Detect which cell encompasses the target text, then output its (X, Y) center coordinate. 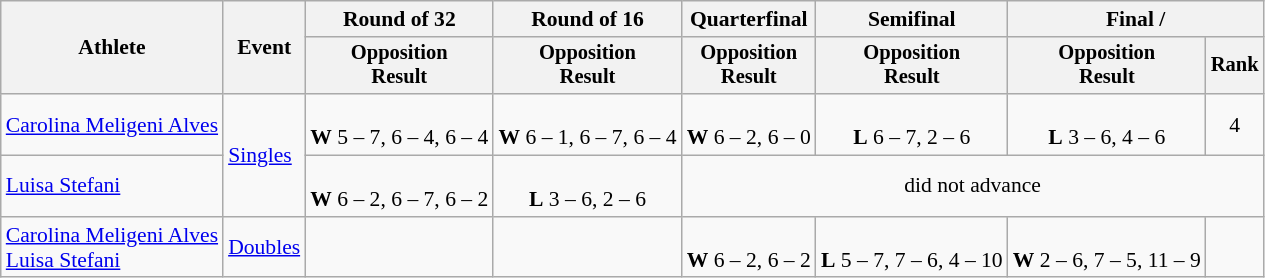
Round of 32 (399, 19)
W 6 – 1, 6 – 7, 6 – 4 (587, 124)
L 3 – 6, 4 – 6 (1107, 124)
W 6 – 2, 6 – 2 (749, 248)
4 (1235, 124)
Doubles (264, 248)
W 5 – 7, 6 – 4, 6 – 4 (399, 124)
Round of 16 (587, 19)
Singles (264, 155)
W 2 – 6, 7 – 5, 11 – 9 (1107, 248)
W 6 – 2, 6 – 7, 6 – 2 (399, 186)
L 3 – 6, 2 – 6 (587, 186)
Quarterfinal (749, 19)
Luisa Stefani (112, 186)
Final / (1136, 19)
L 5 – 7, 7 – 6, 4 – 10 (912, 248)
Rank (1235, 66)
Carolina Meligeni Alves (112, 124)
W 6 – 2, 6 – 0 (749, 124)
Semifinal (912, 19)
Carolina Meligeni AlvesLuisa Stefani (112, 248)
Event (264, 48)
L 6 – 7, 2 – 6 (912, 124)
did not advance (973, 186)
Athlete (112, 48)
